From the cell containing the given text, extract its center point as (x, y) coordinate. 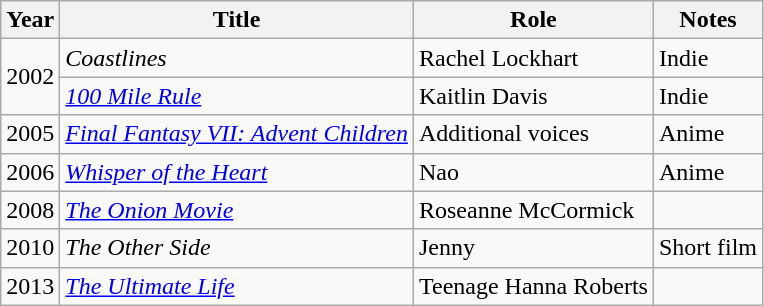
Kaitlin Davis (533, 96)
Short film (708, 248)
Notes (708, 20)
Jenny (533, 248)
Roseanne McCormick (533, 210)
The Onion Movie (237, 210)
2006 (30, 172)
Additional voices (533, 134)
2010 (30, 248)
Rachel Lockhart (533, 58)
Whisper of the Heart (237, 172)
The Other Side (237, 248)
2002 (30, 77)
2005 (30, 134)
Role (533, 20)
2008 (30, 210)
100 Mile Rule (237, 96)
Teenage Hanna Roberts (533, 286)
Year (30, 20)
The Ultimate Life (237, 286)
Title (237, 20)
Nao (533, 172)
Final Fantasy VII: Advent Children (237, 134)
Coastlines (237, 58)
2013 (30, 286)
